Locate the cell with the specified text and output its (x, y) center coordinate. 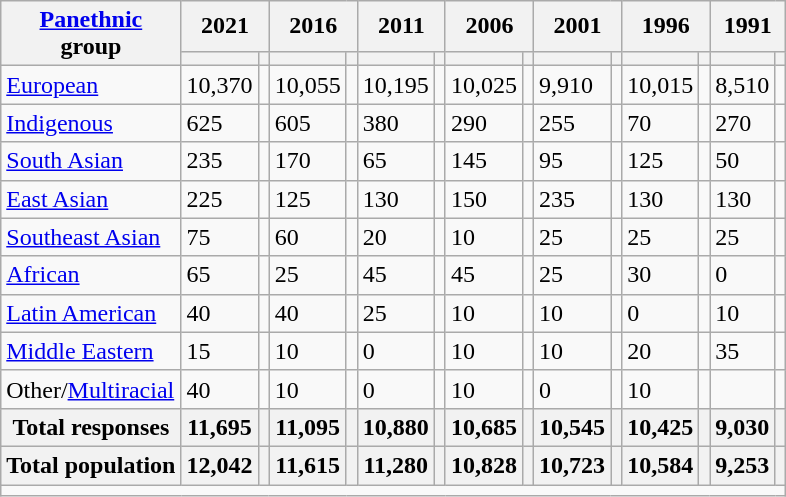
290 (484, 123)
50 (742, 161)
Other/Multiracial (91, 389)
2006 (489, 26)
8,510 (742, 85)
145 (484, 161)
10,425 (660, 427)
270 (742, 123)
2001 (578, 26)
Indigenous (91, 123)
Total population (91, 465)
European (91, 85)
70 (660, 123)
35 (742, 351)
11,695 (220, 427)
10,195 (396, 85)
10,723 (572, 465)
Middle Eastern (91, 351)
12,042 (220, 465)
11,615 (308, 465)
East Asian (91, 199)
170 (308, 161)
60 (308, 237)
605 (308, 123)
225 (220, 199)
9,030 (742, 427)
Panethnicgroup (91, 34)
10,880 (396, 427)
1996 (666, 26)
1991 (748, 26)
2016 (313, 26)
10,015 (660, 85)
Southeast Asian (91, 237)
South Asian (91, 161)
10,828 (484, 465)
10,584 (660, 465)
11,095 (308, 427)
10,055 (308, 85)
30 (660, 275)
95 (572, 161)
African (91, 275)
2011 (401, 26)
10,025 (484, 85)
10,370 (220, 85)
75 (220, 237)
15 (220, 351)
625 (220, 123)
Latin American (91, 313)
150 (484, 199)
9,253 (742, 465)
255 (572, 123)
2021 (225, 26)
380 (396, 123)
10,545 (572, 427)
9,910 (572, 85)
11,280 (396, 465)
Total responses (91, 427)
10,685 (484, 427)
